From the cell containing the given text, extract its center point as (x, y) coordinate. 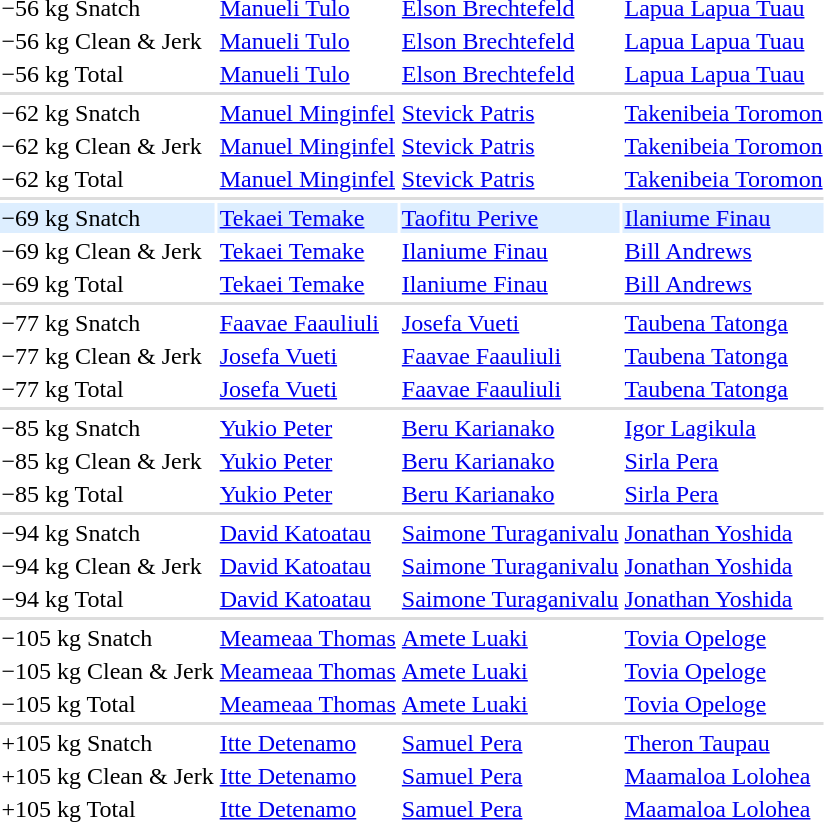
−85 kg Clean & Jerk (108, 461)
−105 kg Total (108, 704)
−77 kg Snatch (108, 323)
−56 kg Clean & Jerk (108, 41)
−62 kg Clean & Jerk (108, 146)
−105 kg Snatch (108, 638)
Taofitu Perive (510, 218)
Theron Taupau (724, 743)
+105 kg Snatch (108, 743)
Maamaloa Lolohea (724, 776)
−77 kg Total (108, 389)
−85 kg Snatch (108, 428)
−85 kg Total (108, 494)
−94 kg Total (108, 599)
−77 kg Clean & Jerk (108, 356)
−94 kg Snatch (108, 533)
−62 kg Total (108, 179)
−69 kg Clean & Jerk (108, 251)
Igor Lagikula (724, 428)
−62 kg Snatch (108, 113)
−56 kg Total (108, 74)
+105 kg Clean & Jerk (108, 776)
−105 kg Clean & Jerk (108, 671)
−94 kg Clean & Jerk (108, 566)
−69 kg Snatch (108, 218)
−69 kg Total (108, 284)
